Pinpoint the cell where the given text exists, returning its (x, y) midpoint coordinate. 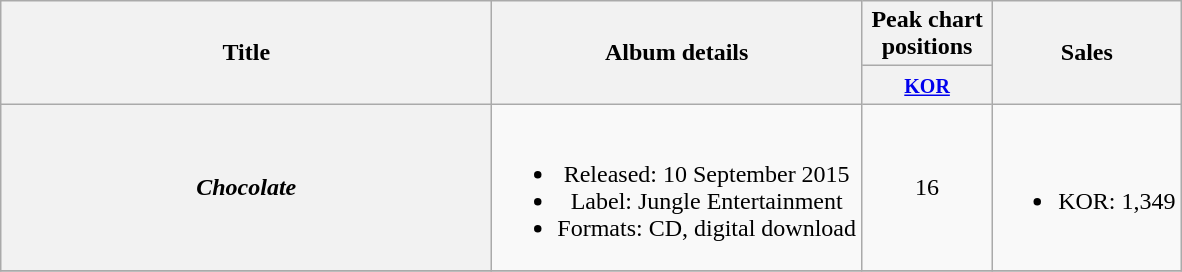
Chocolate (246, 188)
KOR: 1,349 (1087, 188)
Album details (677, 52)
Title (246, 52)
Sales (1087, 52)
Released: 10 September 2015Label: Jungle EntertainmentFormats: CD, digital download (677, 188)
KOR (928, 85)
Peak chart positions (928, 34)
16 (928, 188)
